Determine the (X, Y) coordinate at the center of the cell enclosing the given text.  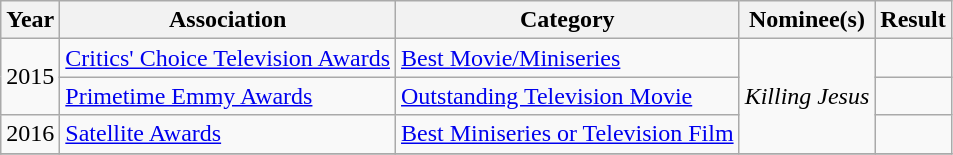
Critics' Choice Television Awards (228, 58)
Nominee(s) (807, 20)
Outstanding Television Movie (568, 96)
Satellite Awards (228, 134)
Killing Jesus (807, 96)
Best Miniseries or Television Film (568, 134)
Association (228, 20)
Primetime Emmy Awards (228, 96)
Best Movie/Miniseries (568, 58)
Result (913, 20)
Year (30, 20)
Category (568, 20)
2015 (30, 77)
2016 (30, 134)
